Capture the cell that displays the provided text and extract its [x, y] central coordinate. 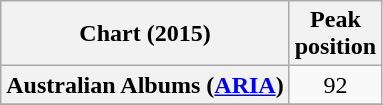
Australian Albums (ARIA) [145, 85]
Peakposition [335, 34]
Chart (2015) [145, 34]
92 [335, 85]
